Capture the cell that displays the provided text and extract its (x, y) central coordinate. 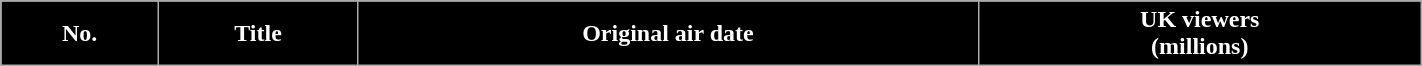
Title (258, 34)
Original air date (668, 34)
No. (80, 34)
UK viewers(millions) (1200, 34)
